Provide the (x, y) coordinate of the cell's center where the given text is located.  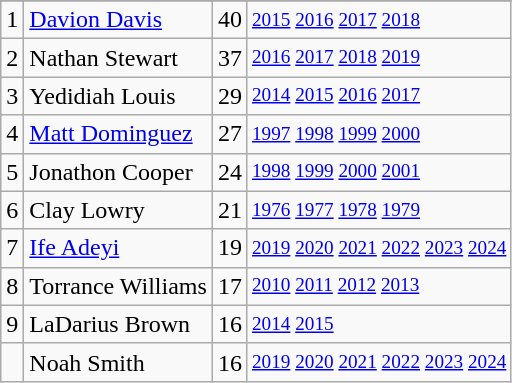
21 (230, 210)
4 (12, 134)
1 (12, 20)
Yedidiah Louis (118, 96)
17 (230, 286)
LaDarius Brown (118, 324)
19 (230, 248)
Matt Dominguez (118, 134)
2015 2016 2017 2018 (379, 20)
Davion Davis (118, 20)
5 (12, 172)
1998 1999 2000 2001 (379, 172)
Ife Adeyi (118, 248)
Clay Lowry (118, 210)
6 (12, 210)
8 (12, 286)
2 (12, 58)
9 (12, 324)
1976 1977 1978 1979 (379, 210)
3 (12, 96)
2014 2015 (379, 324)
27 (230, 134)
1997 1998 1999 2000 (379, 134)
2010 2011 2012 2013 (379, 286)
2016 2017 2018 2019 (379, 58)
Torrance Williams (118, 286)
29 (230, 96)
40 (230, 20)
Jonathon Cooper (118, 172)
37 (230, 58)
24 (230, 172)
Nathan Stewart (118, 58)
7 (12, 248)
2014 2015 2016 2017 (379, 96)
Noah Smith (118, 362)
